Search for the cell housing the specified text and yield its (X, Y) center coordinate. 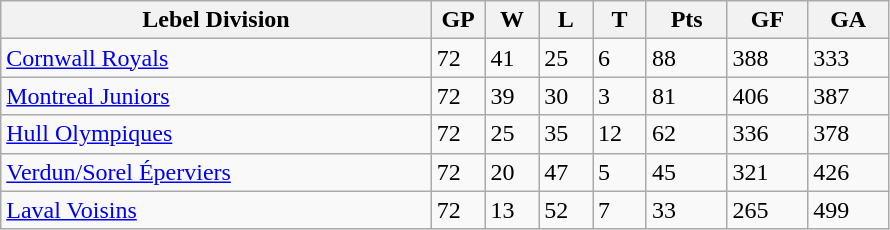
265 (768, 210)
62 (686, 134)
L (566, 20)
39 (512, 96)
52 (566, 210)
GA (848, 20)
Laval Voisins (216, 210)
Lebel Division (216, 20)
45 (686, 172)
30 (566, 96)
426 (848, 172)
88 (686, 58)
388 (768, 58)
T (620, 20)
81 (686, 96)
7 (620, 210)
378 (848, 134)
13 (512, 210)
35 (566, 134)
GP (458, 20)
321 (768, 172)
Pts (686, 20)
Cornwall Royals (216, 58)
47 (566, 172)
499 (848, 210)
W (512, 20)
GF (768, 20)
41 (512, 58)
20 (512, 172)
3 (620, 96)
5 (620, 172)
333 (848, 58)
Montreal Juniors (216, 96)
336 (768, 134)
387 (848, 96)
6 (620, 58)
12 (620, 134)
33 (686, 210)
406 (768, 96)
Verdun/Sorel Éperviers (216, 172)
Hull Olympiques (216, 134)
